Capture the cell that displays the provided text and extract its [x, y] central coordinate. 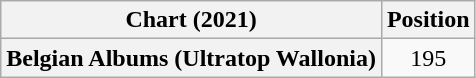
195 [428, 58]
Position [428, 20]
Belgian Albums (Ultratop Wallonia) [192, 58]
Chart (2021) [192, 20]
